Pinpoint the cell where the given text exists, returning its [X, Y] midpoint coordinate. 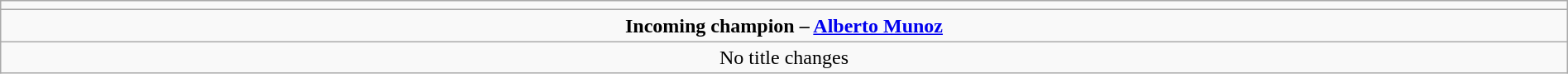
Incoming champion – Alberto Munoz [784, 26]
No title changes [784, 57]
